Detect which cell encompasses the target text, then output its [x, y] center coordinate. 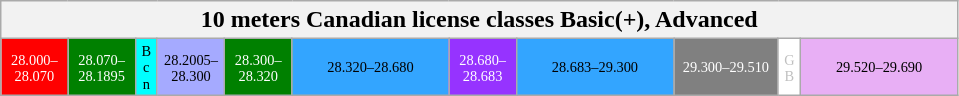
29.520–29.690 [878, 68]
29.300–29.510 [726, 68]
Bcn [146, 68]
28.300–28.320 [258, 68]
10 meters Canadian license classes Basic(+), Advanced [480, 20]
28.070–28.1895 [102, 68]
28.000–28.070 [34, 68]
28.683–29.300 [594, 68]
28.2005–28.300 [190, 68]
28.320–28.680 [370, 68]
28.680–28.683 [482, 68]
GB [789, 68]
